For the text-containing cell, return its midpoint in (X, Y) coordinate format. 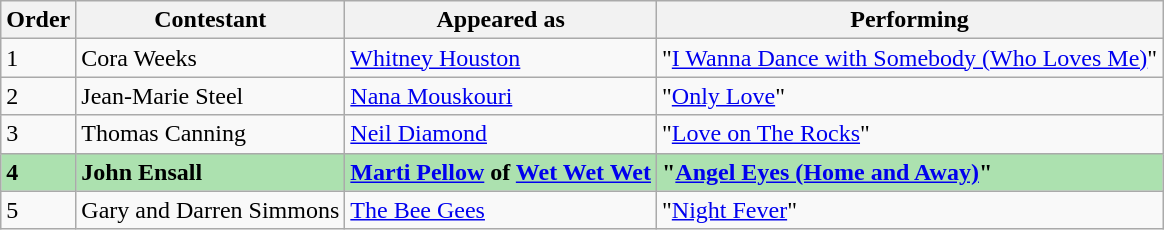
"Love on The Rocks" (909, 134)
3 (38, 134)
Contestant (210, 20)
"Only Love" (909, 96)
5 (38, 210)
Order (38, 20)
"I Wanna Dance with Somebody (Who Loves Me)" (909, 58)
Nana Mouskouri (501, 96)
John Ensall (210, 172)
Appeared as (501, 20)
"Night Fever" (909, 210)
Whitney Houston (501, 58)
The Bee Gees (501, 210)
2 (38, 96)
Cora Weeks (210, 58)
Neil Diamond (501, 134)
Thomas Canning (210, 134)
4 (38, 172)
Performing (909, 20)
"Angel Eyes (Home and Away)" (909, 172)
1 (38, 58)
Jean-Marie Steel (210, 96)
Gary and Darren Simmons (210, 210)
Marti Pellow of Wet Wet Wet (501, 172)
